Pinpoint the cell where the given text exists, returning its [x, y] midpoint coordinate. 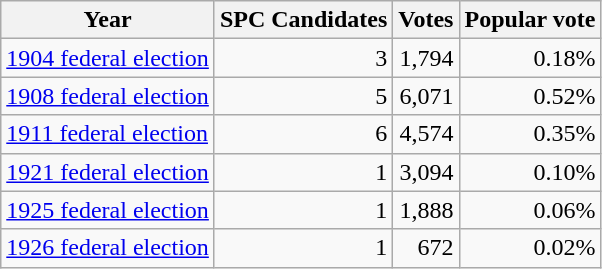
1,794 [426, 58]
0.02% [530, 248]
Votes [426, 20]
0.35% [530, 134]
1911 federal election [108, 134]
672 [426, 248]
6 [303, 134]
1925 federal election [108, 210]
SPC Candidates [303, 20]
6,071 [426, 96]
4,574 [426, 134]
0.52% [530, 96]
3,094 [426, 172]
0.06% [530, 210]
5 [303, 96]
Popular vote [530, 20]
0.18% [530, 58]
1,888 [426, 210]
0.10% [530, 172]
1904 federal election [108, 58]
3 [303, 58]
1921 federal election [108, 172]
1926 federal election [108, 248]
Year [108, 20]
1908 federal election [108, 96]
